Capture the cell that displays the provided text and extract its (X, Y) central coordinate. 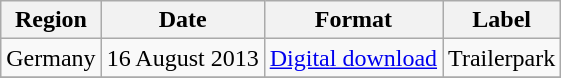
Format (353, 20)
16 August 2013 (182, 58)
Date (182, 20)
Label (502, 20)
Region (51, 20)
Germany (51, 58)
Trailerpark (502, 58)
Digital download (353, 58)
